Detect which cell encompasses the target text, then output its (X, Y) center coordinate. 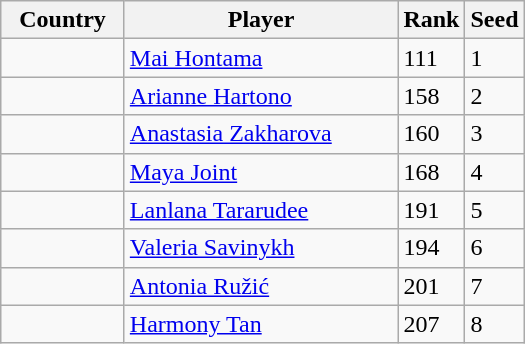
111 (432, 58)
3 (494, 134)
160 (432, 134)
207 (432, 324)
191 (432, 210)
Country (63, 20)
201 (432, 286)
Valeria Savinykh (261, 248)
Rank (432, 20)
Seed (494, 20)
7 (494, 286)
Player (261, 20)
Arianne Hartono (261, 96)
Antonia Ružić (261, 286)
194 (432, 248)
4 (494, 172)
Anastasia Zakharova (261, 134)
168 (432, 172)
158 (432, 96)
Mai Hontama (261, 58)
6 (494, 248)
Harmony Tan (261, 324)
8 (494, 324)
2 (494, 96)
Maya Joint (261, 172)
Lanlana Tararudee (261, 210)
5 (494, 210)
1 (494, 58)
